Return the (X, Y) coordinate for the center point of the cell that contains the specified text.  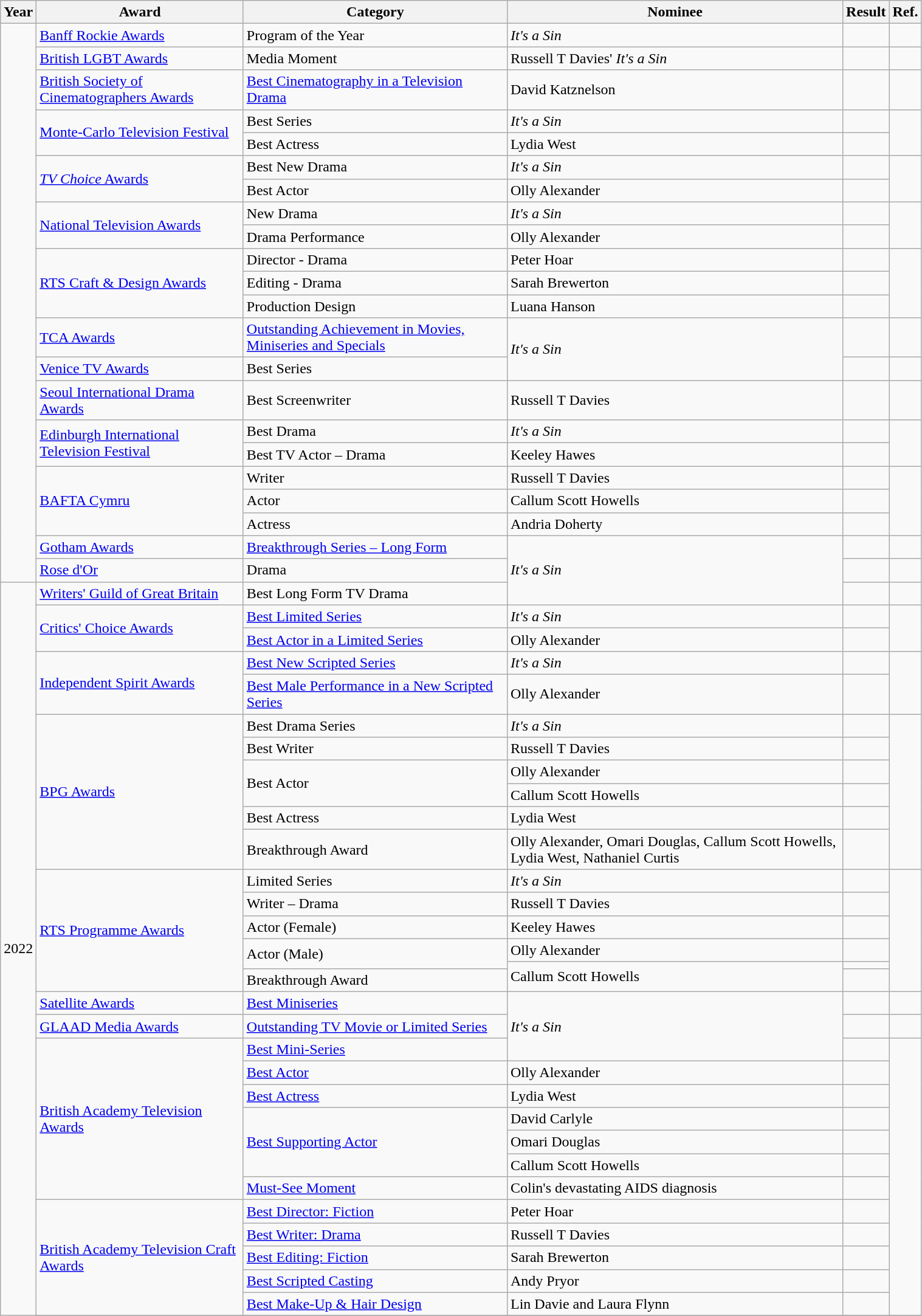
Best Screenwriter (375, 400)
Award (140, 12)
Drama Performance (375, 236)
Edinburgh International Television Festival (140, 443)
Best TV Actor – Drama (375, 455)
Best Mini-Series (375, 1049)
Category (375, 12)
Monte-Carlo Television Festival (140, 133)
Writers' Guild of Great Britain (140, 593)
Best Limited Series (375, 616)
Writer (375, 478)
Actor (Female) (375, 927)
British Society of Cinematographers Awards (140, 90)
Director - Drama (375, 260)
Actor (375, 501)
2022 (18, 948)
Best Writer (375, 749)
Breakthrough Series – Long Form (375, 547)
Venice TV Awards (140, 369)
Production Design (375, 306)
Best Cinematography in a Television Drama (375, 90)
Best Long Form TV Drama (375, 593)
Gotham Awards (140, 547)
Best Drama Series (375, 725)
Writer – Drama (375, 904)
Best Editing: Fiction (375, 1258)
Best New Scripted Series (375, 663)
Andria Doherty (675, 524)
Andy Pryor (675, 1281)
Actress (375, 524)
Banff Rockie Awards (140, 35)
Luana Hanson (675, 306)
Critics' Choice Awards (140, 628)
Best New Drama (375, 167)
Satellite Awards (140, 1003)
David Carlyle (675, 1119)
BAFTA Cymru (140, 501)
Olly Alexander, Omari Douglas, Callum Scott Howells, Lydia West, Nathaniel Curtis (675, 850)
National Television Awards (140, 225)
Actor (Male) (375, 953)
British Academy Television Awards (140, 1118)
Result (866, 12)
Ref. (906, 12)
GLAAD Media Awards (140, 1026)
Best Male Performance in a New Scripted Series (375, 694)
Program of the Year (375, 35)
New Drama (375, 213)
Rose d'Or (140, 570)
Year (18, 12)
Best Scripted Casting (375, 1281)
Best Writer: Drama (375, 1235)
Nominee (675, 12)
Drama (375, 570)
Best Supporting Actor (375, 1142)
Omari Douglas (675, 1142)
TV Choice Awards (140, 179)
RTS Programme Awards (140, 930)
Colin's devastating AIDS diagnosis (675, 1188)
Seoul International Drama Awards (140, 400)
RTS Craft & Design Awards (140, 283)
Lin Davie and Laura Flynn (675, 1304)
Outstanding TV Movie or Limited Series (375, 1026)
Best Make-Up & Hair Design (375, 1304)
Best Actor in a Limited Series (375, 639)
Independent Spirit Awards (140, 682)
TCA Awards (140, 338)
Media Moment (375, 58)
Best Director: Fiction (375, 1211)
Best Miniseries (375, 1003)
Best Drama (375, 432)
Editing - Drama (375, 283)
BPG Awards (140, 791)
Must-See Moment (375, 1188)
David Katznelson (675, 90)
Russell T Davies' It's a Sin (675, 58)
Outstanding Achievement in Movies, Miniseries and Specials (375, 338)
British Academy Television Craft Awards (140, 1258)
British LGBT Awards (140, 58)
Limited Series (375, 881)
